Pinpoint the cell where the given text exists, returning its [x, y] midpoint coordinate. 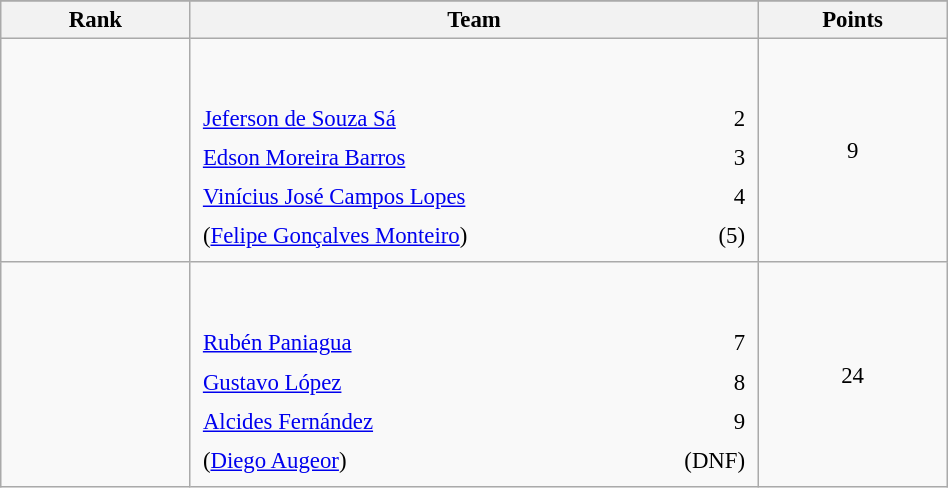
Rank [96, 20]
2 [718, 119]
4 [718, 197]
Vinícius José Campos Lopes [440, 197]
(DNF) [673, 460]
3 [718, 158]
Rubén Paniagua 7 Gustavo López 8 Alcides Fernández 9 (Diego Augeor) (DNF) [474, 374]
Rubén Paniagua [396, 343]
Jeferson de Souza Sá 2 Edson Moreira Barros 3 Vinícius José Campos Lopes 4 (Felipe Gonçalves Monteiro) (5) [474, 151]
Team [474, 20]
(Diego Augeor) [396, 460]
24 [852, 374]
(5) [718, 236]
Alcides Fernández [396, 421]
Edson Moreira Barros [440, 158]
7 [673, 343]
Jeferson de Souza Sá [440, 119]
(Felipe Gonçalves Monteiro) [440, 236]
Gustavo López [396, 382]
Points [852, 20]
8 [673, 382]
